Provide the (x, y) coordinate of the cell's center where the given text is located.  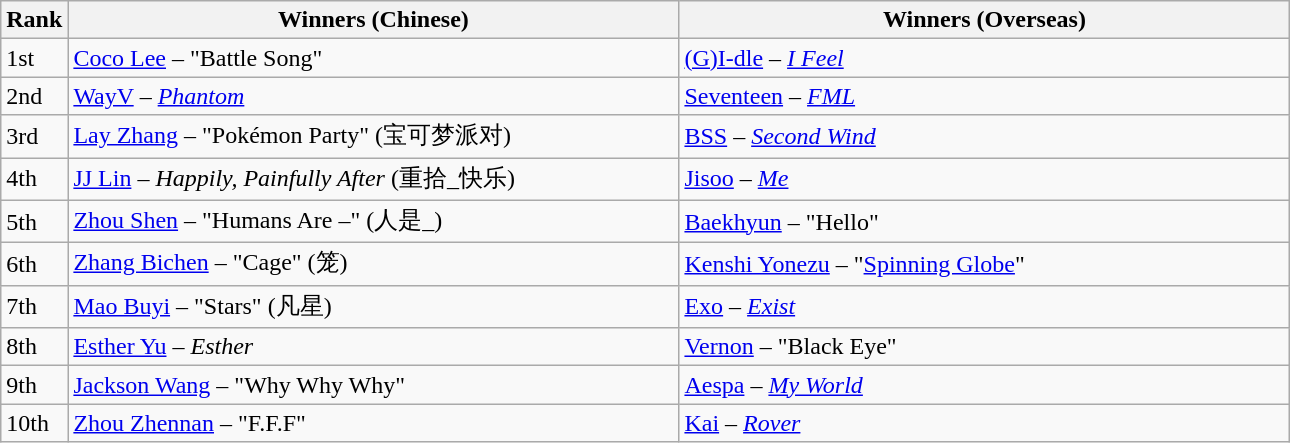
BSS – Second Wind (984, 136)
Exo – Exist (984, 306)
3rd (34, 136)
Aespa – My World (984, 385)
7th (34, 306)
JJ Lin – Happily, Painfully After (重拾_快乐) (374, 180)
Jackson Wang – "Why Why Why" (374, 385)
Esther Yu – Esther (374, 347)
Mao Buyi – "Stars" (凡星) (374, 306)
4th (34, 180)
Zhou Shen – "Humans Are –" (人是_) (374, 222)
2nd (34, 96)
8th (34, 347)
Vernon – "Black Eye" (984, 347)
Kenshi Yonezu – "Spinning Globe" (984, 264)
6th (34, 264)
Seventeen – FML (984, 96)
Winners (Chinese) (374, 20)
9th (34, 385)
Kai – Rover (984, 423)
Winners (Overseas) (984, 20)
Coco Lee – "Battle Song" (374, 58)
Zhou Zhennan – "F.F.F" (374, 423)
Baekhyun – "Hello" (984, 222)
Rank (34, 20)
Zhang Bichen – "Cage" (笼) (374, 264)
10th (34, 423)
5th (34, 222)
Jisoo – Me (984, 180)
WayV – Phantom (374, 96)
1st (34, 58)
(G)I-dle – I Feel (984, 58)
Lay Zhang – "Pokémon Party" (宝可梦派对) (374, 136)
